Find where the given text appears and provide that cell's center as (X, Y) coordinate. 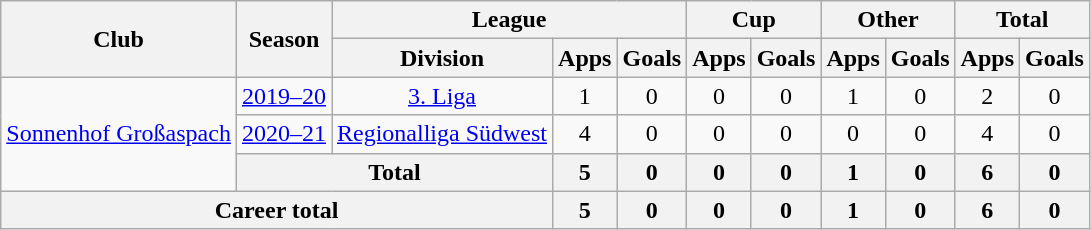
Other (888, 20)
2019–20 (284, 96)
Division (442, 58)
League (510, 20)
2020–21 (284, 134)
Club (119, 39)
2 (987, 96)
Regionalliga Südwest (442, 134)
Season (284, 39)
Career total (277, 210)
3. Liga (442, 96)
Cup (754, 20)
Sonnenhof Großaspach (119, 134)
